Scan for the cell matching the given text and deliver its (X, Y) coordinate at center. 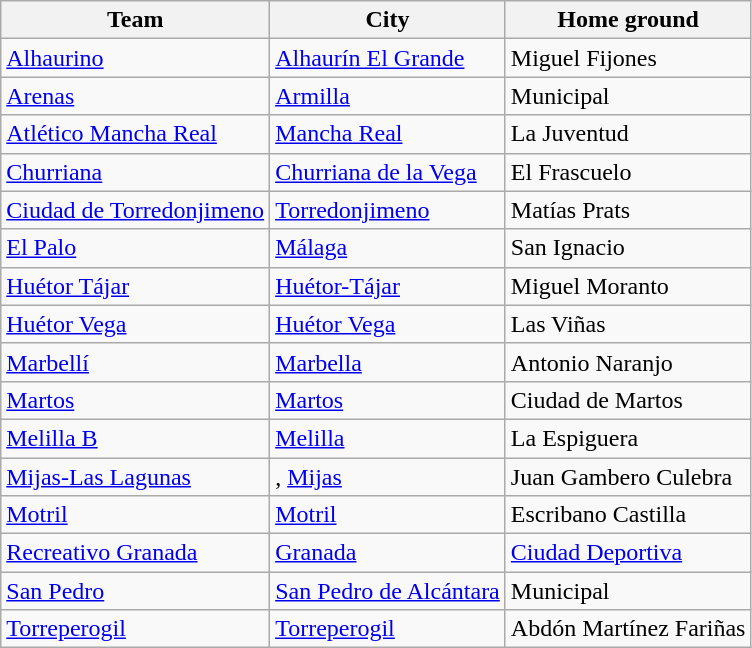
Huétor Tájar (136, 286)
Melilla B (136, 438)
City (388, 20)
, Mijas (388, 477)
Las Viñas (628, 324)
Marbella (388, 362)
La Juventud (628, 134)
Recreativo Granada (136, 553)
San Pedro de Alcántara (388, 591)
Mancha Real (388, 134)
Churriana (136, 172)
Matías Prats (628, 210)
Mijas-Las Lagunas (136, 477)
Team (136, 20)
Arenas (136, 96)
Escribano Castilla (628, 515)
Granada (388, 553)
Abdón Martínez Fariñas (628, 629)
Atlético Mancha Real (136, 134)
Ciudad de Torredonjimeno (136, 210)
Antonio Naranjo (628, 362)
Miguel Fijones (628, 58)
Juan Gambero Culebra (628, 477)
El Frascuelo (628, 172)
Alhaurín El Grande (388, 58)
Alhaurino (136, 58)
Melilla (388, 438)
La Espiguera (628, 438)
Málaga (388, 248)
San Pedro (136, 591)
Marbellí (136, 362)
Huétor-Tájar (388, 286)
Armilla (388, 96)
Home ground (628, 20)
Churriana de la Vega (388, 172)
Miguel Moranto (628, 286)
San Ignacio (628, 248)
Torredonjimeno (388, 210)
Ciudad Deportiva (628, 553)
Ciudad de Martos (628, 400)
El Palo (136, 248)
